Scan for the cell matching the given text and deliver its (X, Y) coordinate at center. 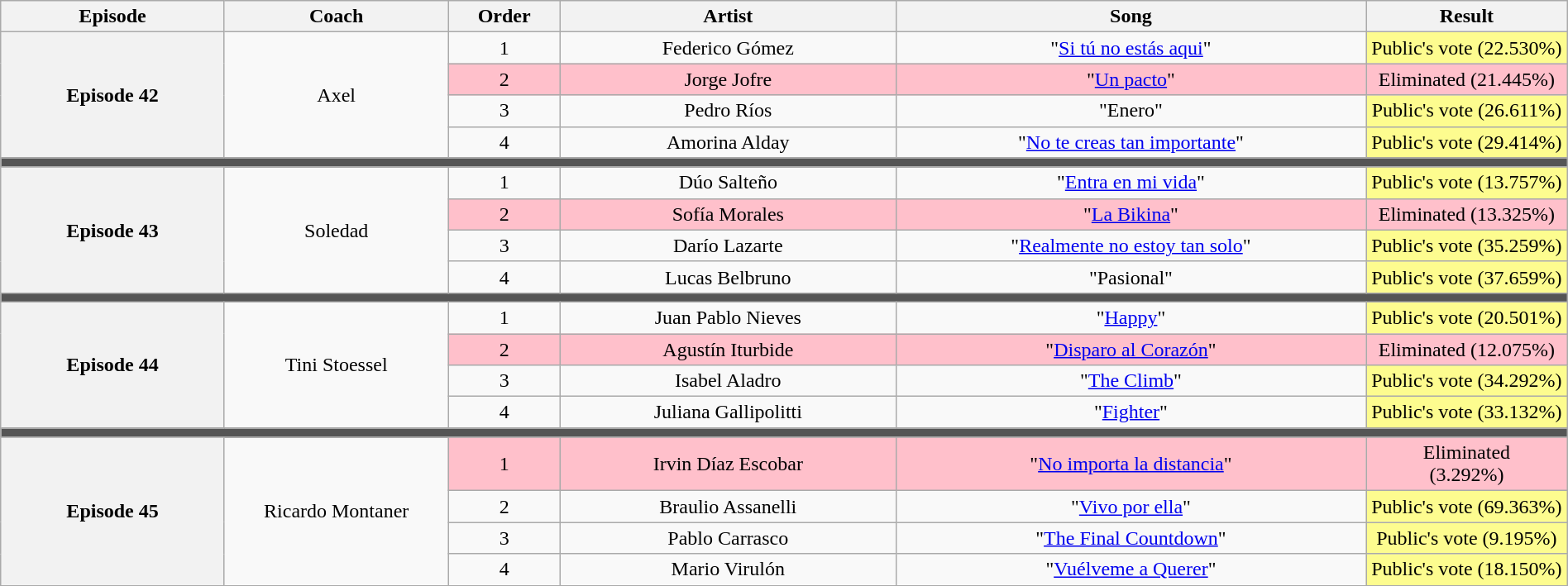
Public's vote (33.132%) (1467, 412)
"Un pacto" (1131, 79)
Dúo Salteño (728, 183)
Tini Stoessel (336, 364)
Coach (336, 17)
"The Climb" (1131, 381)
"No importa la distancia" (1131, 465)
Pedro Ríos (728, 111)
Public's vote (18.150%) (1467, 569)
Soledad (336, 230)
Episode 43 (112, 230)
Isabel Aladro (728, 381)
Episode 44 (112, 364)
Irvin Díaz Escobar (728, 465)
Eliminated (12.075%) (1467, 350)
Pablo Carrasco (728, 538)
Public's vote (34.292%) (1467, 381)
"Happy" (1131, 317)
Eliminated (13.325%) (1467, 214)
"The Final Countdown" (1131, 538)
Song (1131, 17)
Episode 45 (112, 511)
Public's vote (69.363%) (1467, 507)
Braulio Assanelli (728, 507)
Public's vote (9.195%) (1467, 538)
Juan Pablo Nieves (728, 317)
"Si tú no estás aqui" (1131, 48)
Ricardo Montaner (336, 511)
"Fighter" (1131, 412)
"Vuélveme a Querer" (1131, 569)
"Entra en mi vida" (1131, 183)
Public's vote (37.659%) (1467, 277)
"Disparo al Corazón" (1131, 350)
Public's vote (26.611%) (1467, 111)
Public's vote (13.757%) (1467, 183)
"Vivo por ella" (1131, 507)
Episode 42 (112, 95)
Public's vote (22.530%) (1467, 48)
"Realmente no estoy tan solo" (1131, 245)
"No te creas tan importante" (1131, 142)
Lucas Belbruno (728, 277)
Jorge Jofre (728, 79)
Eliminated(3.292%) (1467, 465)
"La Bikina" (1131, 214)
Axel (336, 95)
Sofía Morales (728, 214)
Federico Gómez (728, 48)
Public's vote (35.259%) (1467, 245)
Juliana Gallipolitti (728, 412)
Agustín Iturbide (728, 350)
Public's vote (29.414%) (1467, 142)
"Enero" (1131, 111)
Amorina Alday (728, 142)
Order (504, 17)
Result (1467, 17)
Artist (728, 17)
Eliminated (21.445%) (1467, 79)
Public's vote (20.501%) (1467, 317)
Episode (112, 17)
Mario Virulón (728, 569)
"Pasional" (1131, 277)
Darío Lazarte (728, 245)
